Return the (x, y) coordinate for the center point of the cell that contains the specified text.  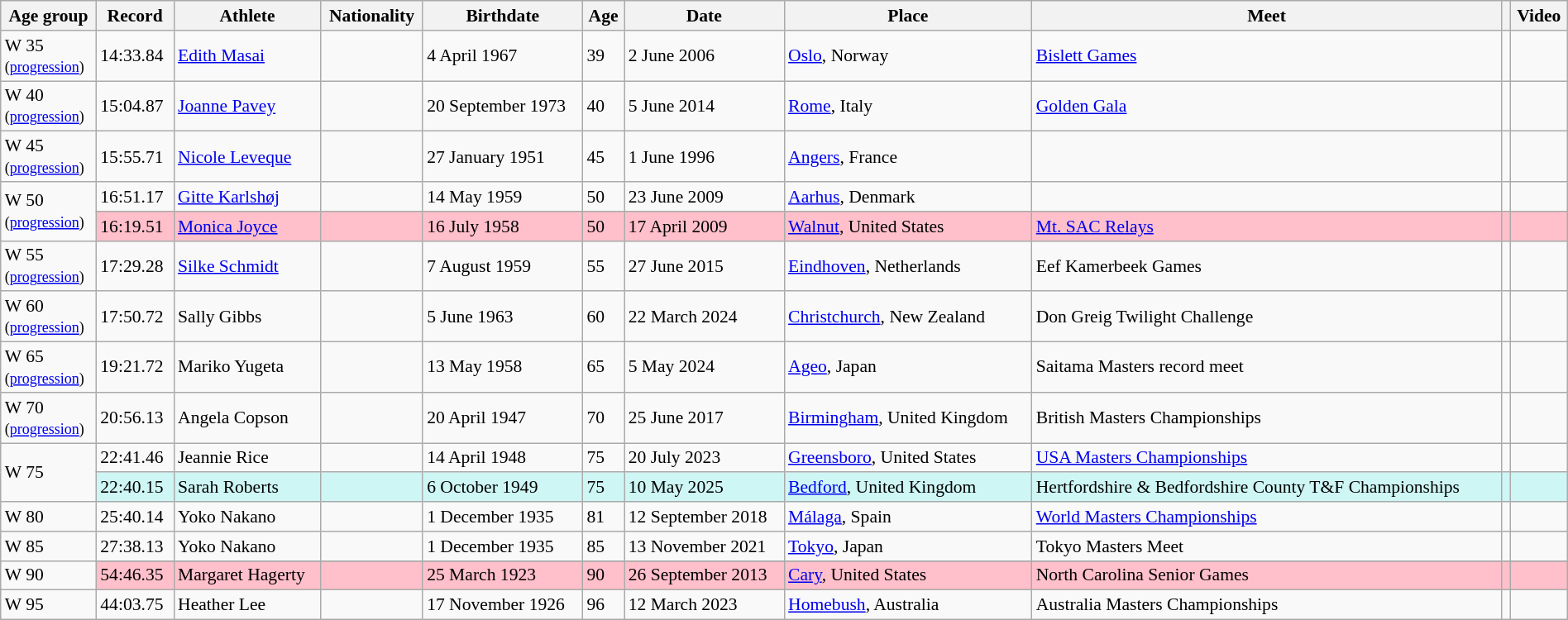
Ageo, Japan (908, 367)
17:50.72 (135, 317)
Sally Gibbs (247, 317)
17 November 1926 (503, 605)
Jeannie Rice (247, 458)
5 June 2014 (705, 106)
20 July 2023 (705, 458)
Angers, France (908, 157)
Margaret Hagerty (247, 575)
14 May 1959 (503, 197)
W 95 (49, 605)
W 50 (progression) (49, 212)
World Masters Championships (1267, 517)
22:41.46 (135, 458)
16:19.51 (135, 227)
16:51.17 (135, 197)
5 June 1963 (503, 317)
22 March 2024 (705, 317)
Christchurch, New Zealand (908, 317)
W 70 (progression) (49, 418)
Oslo, Norway (908, 56)
Monica Joyce (247, 227)
Silke Schmidt (247, 266)
Age (604, 16)
Record (135, 16)
W 85 (49, 546)
90 (604, 575)
55 (604, 266)
25:40.14 (135, 517)
Age group (49, 16)
27:38.13 (135, 546)
16 July 1958 (503, 227)
7 August 1959 (503, 266)
Nicole Leveque (247, 157)
Málaga, Spain (908, 517)
20:56.13 (135, 418)
6 October 1949 (503, 488)
15:55.71 (135, 157)
Video (1538, 16)
Bedford, United Kingdom (908, 488)
22:40.15 (135, 488)
70 (604, 418)
1 June 1996 (705, 157)
Nationality (372, 16)
65 (604, 367)
Walnut, United States (908, 227)
Sarah Roberts (247, 488)
27 June 2015 (705, 266)
19:21.72 (135, 367)
14:33.84 (135, 56)
Tokyo Masters Meet (1267, 546)
17 April 2009 (705, 227)
Australia Masters Championships (1267, 605)
54:46.35 (135, 575)
20 September 1973 (503, 106)
Edith Masai (247, 56)
5 May 2024 (705, 367)
44:03.75 (135, 605)
Eindhoven, Netherlands (908, 266)
13 November 2021 (705, 546)
Cary, United States (908, 575)
Homebush, Australia (908, 605)
12 September 2018 (705, 517)
Don Greig Twilight Challenge (1267, 317)
Saitama Masters record meet (1267, 367)
W 90 (49, 575)
W 75 (49, 473)
23 June 2009 (705, 197)
96 (604, 605)
Athlete (247, 16)
17:29.28 (135, 266)
Meet (1267, 16)
USA Masters Championships (1267, 458)
W 60 (progression) (49, 317)
Golden Gala (1267, 106)
W 80 (49, 517)
14 April 1948 (503, 458)
26 September 2013 (705, 575)
81 (604, 517)
Mt. SAC Relays (1267, 227)
W 35 (progression) (49, 56)
40 (604, 106)
Birthdate (503, 16)
Date (705, 16)
W 65 (progression) (49, 367)
Heather Lee (247, 605)
27 January 1951 (503, 157)
W 40 (progression) (49, 106)
10 May 2025 (705, 488)
Joanne Pavey (247, 106)
Eef Kamerbeek Games (1267, 266)
13 May 1958 (503, 367)
Aarhus, Denmark (908, 197)
2 June 2006 (705, 56)
Place (908, 16)
15:04.87 (135, 106)
British Masters Championships (1267, 418)
85 (604, 546)
45 (604, 157)
39 (604, 56)
25 March 1923 (503, 575)
Birmingham, United Kingdom (908, 418)
20 April 1947 (503, 418)
60 (604, 317)
25 June 2017 (705, 418)
Angela Copson (247, 418)
Tokyo, Japan (908, 546)
Rome, Italy (908, 106)
North Carolina Senior Games (1267, 575)
Mariko Yugeta (247, 367)
W 55 (progression) (49, 266)
W 45 (progression) (49, 157)
Greensboro, United States (908, 458)
4 April 1967 (503, 56)
12 March 2023 (705, 605)
Bislett Games (1267, 56)
Hertfordshire & Bedfordshire County T&F Championships (1267, 488)
Gitte Karlshøj (247, 197)
